Search for the cell housing the specified text and yield its (X, Y) center coordinate. 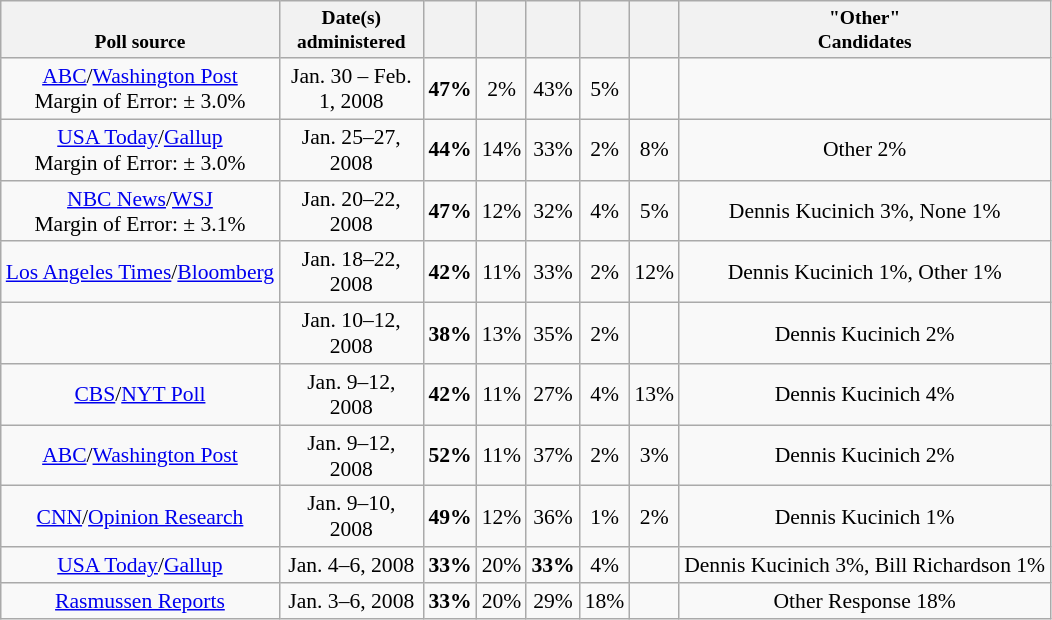
Date(s)administered (351, 30)
"Other"Candidates (864, 30)
49% (450, 516)
Rasmussen Reports (140, 601)
ABC/Washington Post (140, 456)
29% (552, 601)
Jan. 20–22, 2008 (351, 212)
Dennis Kucinich 1% (864, 516)
Jan. 18–22, 2008 (351, 272)
32% (552, 212)
37% (552, 456)
14% (502, 150)
36% (552, 516)
Other 2% (864, 150)
CBS/NYT Poll (140, 394)
Dennis Kucinich 3%, None 1% (864, 212)
Jan. 30 – Feb. 1, 2008 (351, 88)
USA Today/GallupMargin of Error: ± 3.0% (140, 150)
CNN/Opinion Research (140, 516)
43% (552, 88)
Jan. 25–27, 2008 (351, 150)
35% (552, 334)
Jan. 9–10, 2008 (351, 516)
52% (450, 456)
Dennis Kucinich 4% (864, 394)
44% (450, 150)
Dennis Kucinich 3%, Bill Richardson 1% (864, 565)
27% (552, 394)
Poll source (140, 30)
USA Today/Gallup (140, 565)
NBC News/WSJMargin of Error: ± 3.1% (140, 212)
ABC/Washington PostMargin of Error: ± 3.0% (140, 88)
18% (605, 601)
Los Angeles Times/Bloomberg (140, 272)
Other Response 18% (864, 601)
Jan. 4–6, 2008 (351, 565)
Jan. 10–12, 2008 (351, 334)
38% (450, 334)
Jan. 3–6, 2008 (351, 601)
8% (654, 150)
1% (605, 516)
Dennis Kucinich 1%, Other 1% (864, 272)
3% (654, 456)
